Determine the (x, y) coordinate at the center of the cell enclosing the given text.  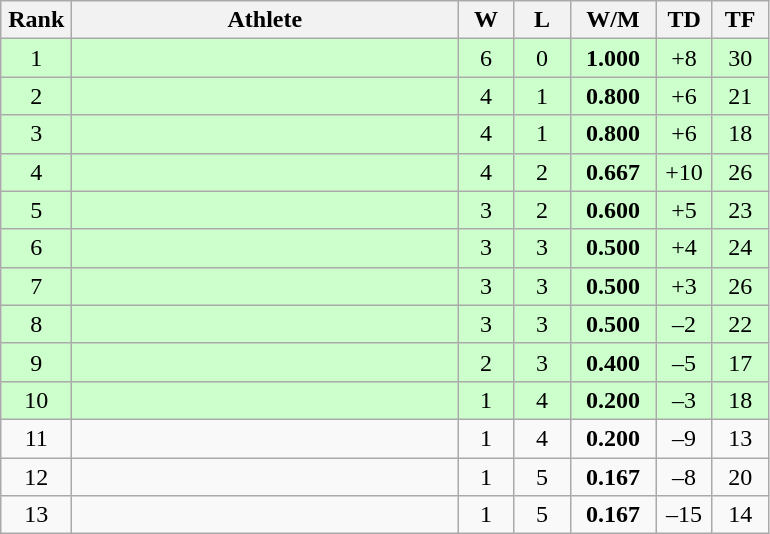
0.400 (613, 362)
21 (740, 96)
+8 (684, 58)
W/M (613, 20)
30 (740, 58)
10 (36, 400)
+4 (684, 248)
TF (740, 20)
11 (36, 438)
8 (36, 324)
–15 (684, 515)
14 (740, 515)
TD (684, 20)
–3 (684, 400)
9 (36, 362)
23 (740, 210)
1.000 (613, 58)
20 (740, 477)
0.600 (613, 210)
–2 (684, 324)
–9 (684, 438)
7 (36, 286)
+10 (684, 172)
–8 (684, 477)
W (486, 20)
Rank (36, 20)
+3 (684, 286)
22 (740, 324)
0 (542, 58)
–5 (684, 362)
12 (36, 477)
+5 (684, 210)
17 (740, 362)
Athlete (265, 20)
L (542, 20)
24 (740, 248)
0.667 (613, 172)
